Determine the (X, Y) coordinate at the center of the cell enclosing the given text.  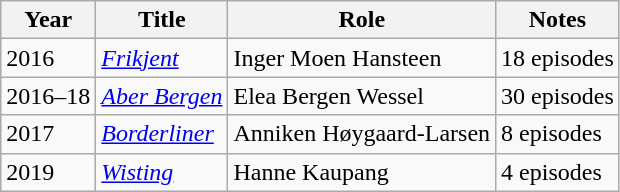
8 episodes (558, 134)
2016–18 (48, 96)
Elea Bergen Wessel (362, 96)
Role (362, 20)
2017 (48, 134)
2016 (48, 58)
30 episodes (558, 96)
2019 (48, 172)
Hanne Kaupang (362, 172)
Wisting (162, 172)
18 episodes (558, 58)
Frikjent (162, 58)
Notes (558, 20)
Borderliner (162, 134)
4 episodes (558, 172)
Anniken Høygaard-Larsen (362, 134)
Year (48, 20)
Aber Bergen (162, 96)
Title (162, 20)
Inger Moen Hansteen (362, 58)
